Capture the cell that displays the provided text and extract its [X, Y] central coordinate. 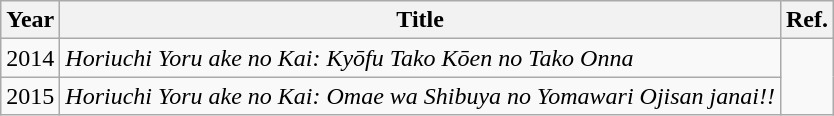
2015 [30, 96]
Ref. [806, 20]
Horiuchi Yoru ake no Kai: Omae wa Shibuya no Yomawari Ojisan janai!! [420, 96]
Year [30, 20]
Title [420, 20]
Horiuchi Yoru ake no Kai: Kyōfu Tako Kōen no Tako Onna [420, 58]
2014 [30, 58]
